Scan for the cell matching the given text and deliver its (X, Y) coordinate at center. 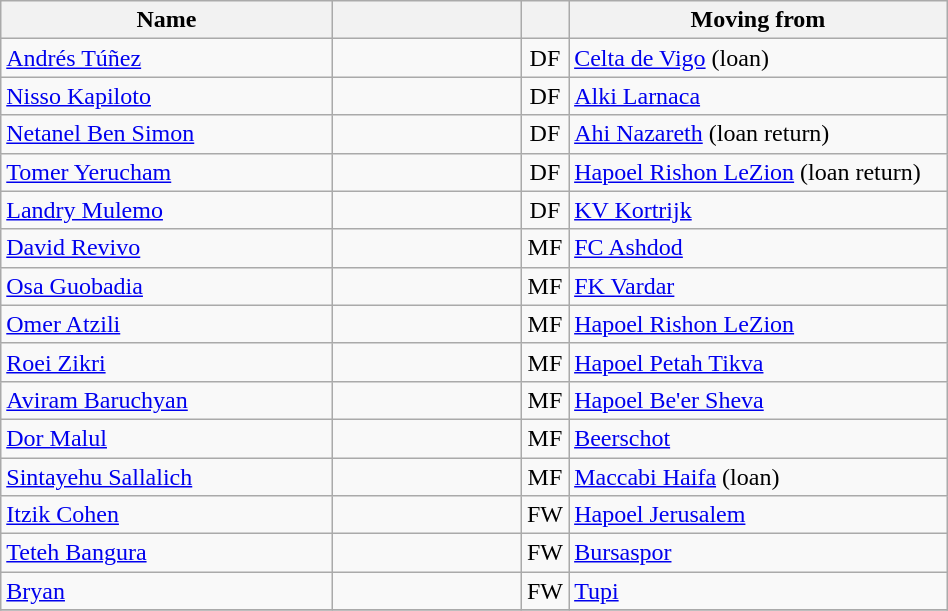
Tupi (758, 591)
KV Kortrijk (758, 210)
Itzik Cohen (166, 515)
Hapoel Petah Tikva (758, 362)
Bryan (166, 591)
David Revivo (166, 248)
Ahi Nazareth (loan return) (758, 134)
Hapoel Rishon LeZion (loan return) (758, 172)
Landry Mulemo (166, 210)
Celta de Vigo (loan) (758, 58)
Beerschot (758, 438)
Hapoel Jerusalem (758, 515)
FK Vardar (758, 286)
Andrés Túñez (166, 58)
Sintayehu Sallalich (166, 477)
Tomer Yerucham (166, 172)
Alki Larnaca (758, 96)
Hapoel Rishon LeZion (758, 324)
Omer Atzili (166, 324)
Moving from (758, 20)
Dor Malul (166, 438)
Roei Zikri (166, 362)
Hapoel Be'er Sheva (758, 400)
Teteh Bangura (166, 553)
Maccabi Haifa (loan) (758, 477)
Nisso Kapiloto (166, 96)
Bursaspor (758, 553)
Name (166, 20)
Osa Guobadia (166, 286)
Aviram Baruchyan (166, 400)
Netanel Ben Simon (166, 134)
FC Ashdod (758, 248)
